Search for the cell housing the specified text and yield its (X, Y) center coordinate. 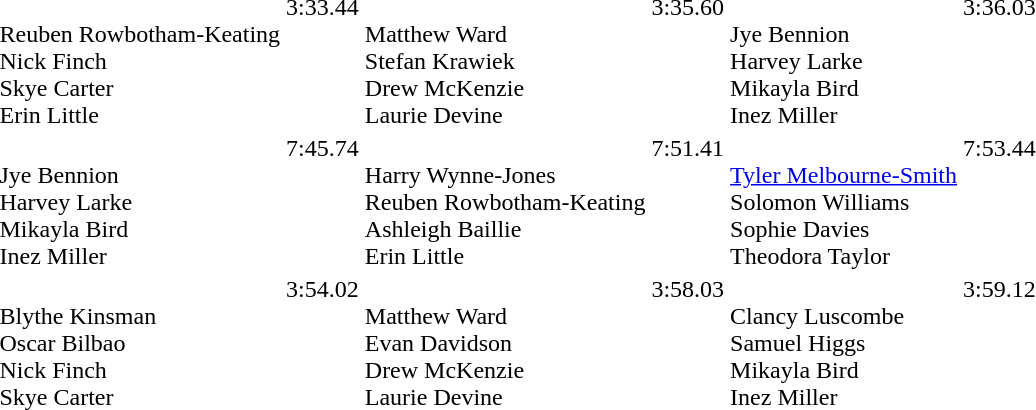
7:51.41 (688, 202)
Harry Wynne-JonesReuben Rowbotham-KeatingAshleigh BaillieErin Little (505, 202)
Tyler Melbourne-SmithSolomon WilliamsSophie DaviesTheodora Taylor (844, 202)
7:45.74 (323, 202)
